Output the (X, Y) coordinate of the center of the cell containing the given text.  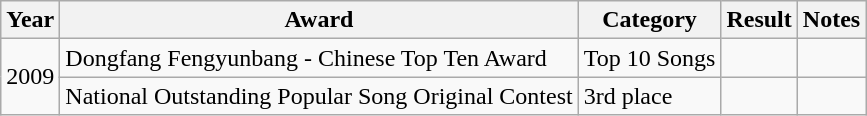
3rd place (650, 96)
Dongfang Fengyunbang - Chinese Top Ten Award (319, 58)
National Outstanding Popular Song Original Contest (319, 96)
Award (319, 20)
Notes (831, 20)
Top 10 Songs (650, 58)
Year (30, 20)
Result (759, 20)
2009 (30, 77)
Category (650, 20)
